Return [X, Y] of the center of cell containing provided text 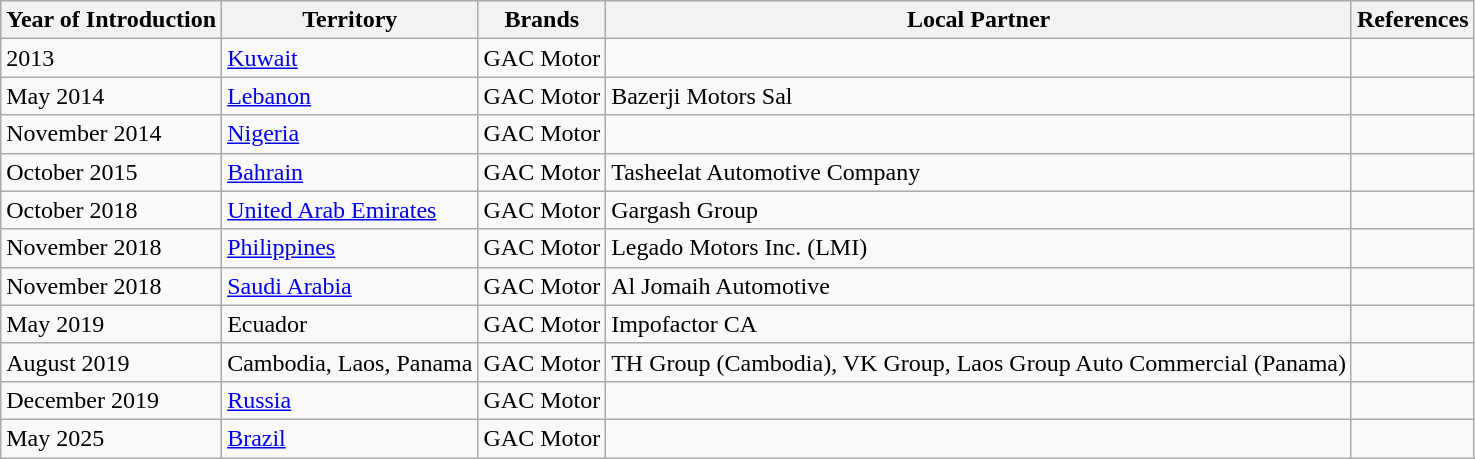
Bahrain [350, 172]
Territory [350, 20]
2013 [112, 58]
October 2015 [112, 172]
Bazerji Motors Sal [979, 96]
Saudi Arabia [350, 286]
Tasheelat Automotive Company [979, 172]
May 2014 [112, 96]
May 2025 [112, 438]
Gargash Group [979, 210]
November 2014 [112, 134]
Cambodia, Laos, Panama [350, 362]
Russia [350, 400]
Brands [542, 20]
December 2019 [112, 400]
Lebanon [350, 96]
Local Partner [979, 20]
Brazil [350, 438]
October 2018 [112, 210]
Impofactor CA [979, 324]
TH Group (Cambodia), VK Group, Laos Group Auto Commercial (Panama) [979, 362]
Year of Introduction [112, 20]
May 2019 [112, 324]
Nigeria [350, 134]
Ecuador [350, 324]
Philippines [350, 248]
References [1412, 20]
Kuwait [350, 58]
August 2019 [112, 362]
Al Jomaih Automotive [979, 286]
United Arab Emirates [350, 210]
Legado Motors Inc. (LMI) [979, 248]
